Output the (x, y) coordinate of the center of the cell containing the given text.  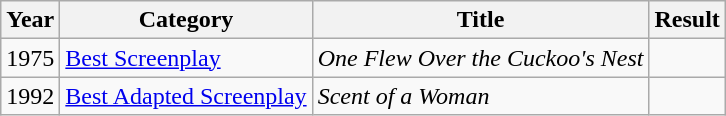
Best Adapted Screenplay (186, 96)
Year (30, 20)
Category (186, 20)
Title (480, 20)
Best Screenplay (186, 58)
Result (687, 20)
1975 (30, 58)
One Flew Over the Cuckoo's Nest (480, 58)
Scent of a Woman (480, 96)
1992 (30, 96)
